Detect which cell encompasses the target text, then output its [x, y] center coordinate. 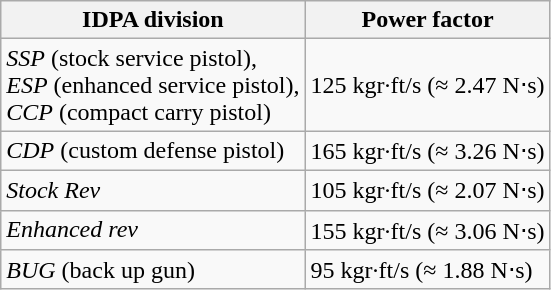
165 kgr·ft/s (≈ 3.26 N⋅s) [428, 151]
Enhanced rev [153, 230]
Stock Rev [153, 190]
155 kgr·ft/s (≈ 3.06 N⋅s) [428, 230]
125 kgr·ft/s (≈ 2.47 N⋅s) [428, 85]
BUG (back up gun) [153, 270]
105 kgr·ft/s (≈ 2.07 N⋅s) [428, 190]
CDP (custom defense pistol) [153, 151]
SSP (stock service pistol),ESP (enhanced service pistol),CCP (compact carry pistol) [153, 85]
IDPA division [153, 20]
95 kgr·ft/s (≈ 1.88 N⋅s) [428, 270]
Power factor [428, 20]
